Extract the (X, Y) coordinate from the center of the cell holding the provided text.  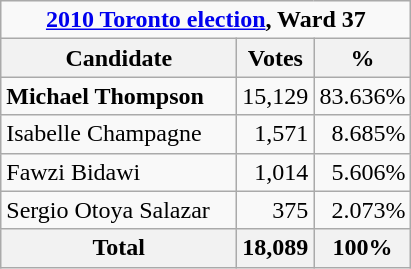
100% (362, 248)
2.073% (362, 210)
Isabelle Champagne (119, 134)
Total (119, 248)
15,129 (276, 96)
8.685% (362, 134)
375 (276, 210)
2010 Toronto election, Ward 37 (206, 20)
83.636% (362, 96)
Michael Thompson (119, 96)
Fawzi Bidawi (119, 172)
1,571 (276, 134)
Sergio Otoya Salazar (119, 210)
18,089 (276, 248)
1,014 (276, 172)
% (362, 58)
Votes (276, 58)
5.606% (362, 172)
Candidate (119, 58)
